Identify which cell holds the provided text, then report its [x, y] central coordinate. 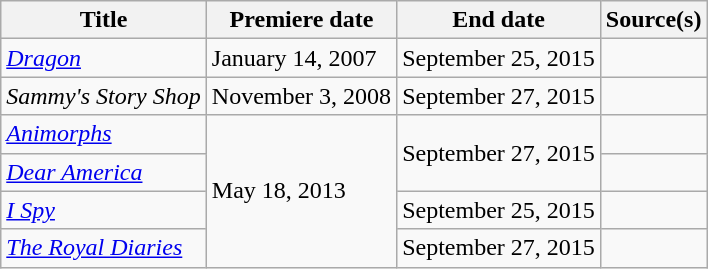
Premiere date [301, 20]
Title [104, 20]
Dragon [104, 58]
Source(s) [654, 20]
November 3, 2008 [301, 96]
End date [499, 20]
Dear America [104, 172]
I Spy [104, 210]
Sammy's Story Shop [104, 96]
The Royal Diaries [104, 248]
Animorphs [104, 134]
May 18, 2013 [301, 191]
January 14, 2007 [301, 58]
